Provide the (x, y) coordinate of the cell's center where the given text is located.  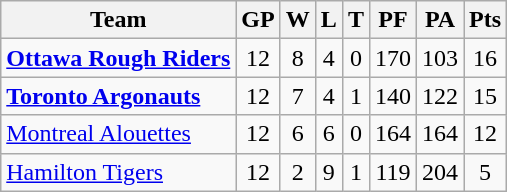
7 (298, 96)
Pts (486, 20)
W (298, 20)
Team (118, 20)
122 (440, 96)
Ottawa Rough Riders (118, 58)
GP (258, 20)
15 (486, 96)
L (328, 20)
103 (440, 58)
140 (392, 96)
Hamilton Tigers (118, 172)
Toronto Argonauts (118, 96)
16 (486, 58)
PA (440, 20)
2 (298, 172)
Montreal Alouettes (118, 134)
PF (392, 20)
8 (298, 58)
9 (328, 172)
119 (392, 172)
T (356, 20)
170 (392, 58)
204 (440, 172)
5 (486, 172)
